Capture the cell that displays the provided text and extract its (X, Y) central coordinate. 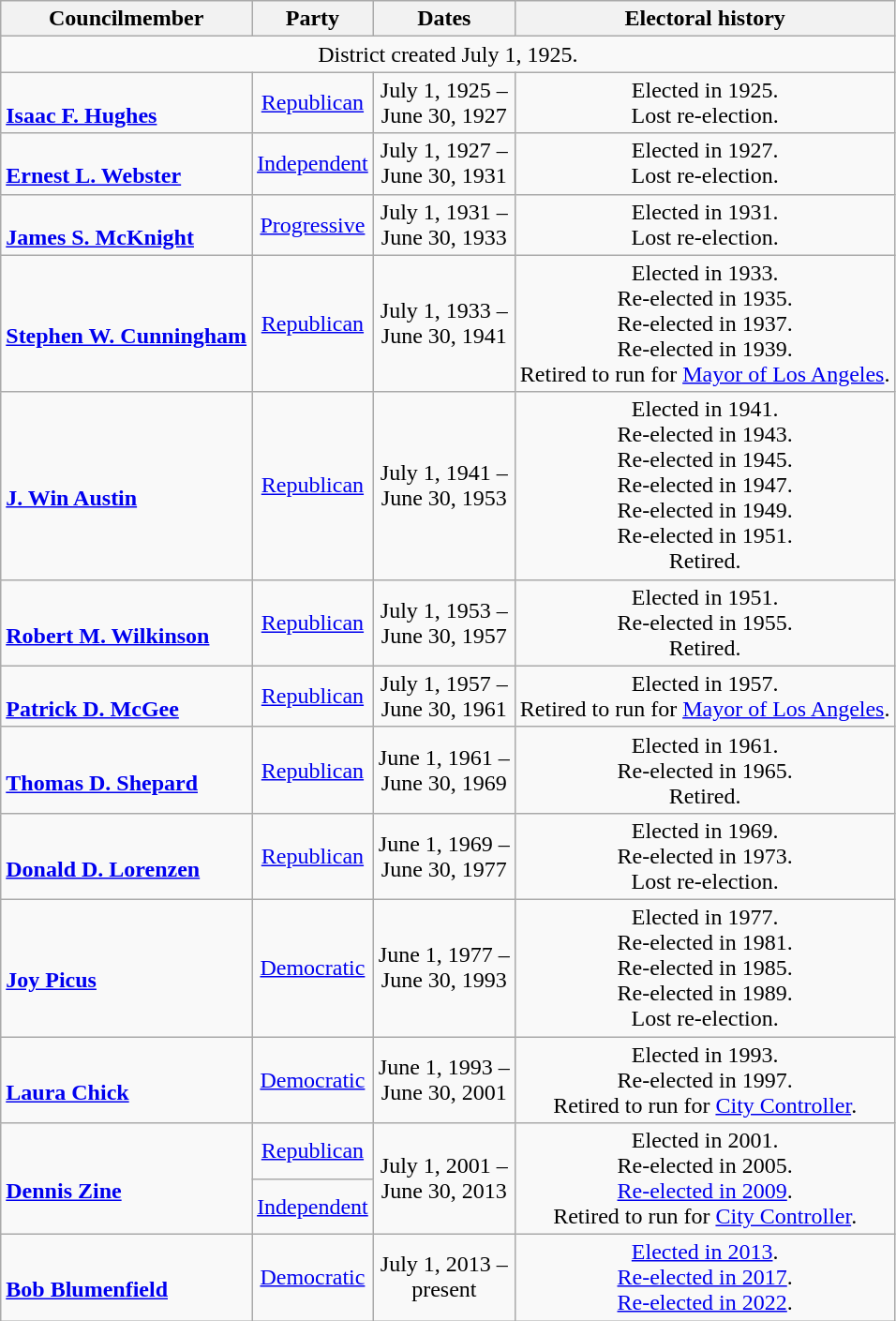
July 1, 1953 – June 30, 1957 (444, 623)
Dennis Zine (127, 1179)
Progressive (313, 225)
Dates (444, 19)
Councilmember (127, 19)
Stephen W. Cunningham (127, 323)
Bob Blumenfield (127, 1278)
Elected in 1969. Re-elected in 1973. Lost re-election. (705, 856)
June 1, 1977 – June 30, 1993 (444, 968)
Elected in 1957. Retired to run for Mayor of Los Angeles. (705, 696)
Elected in 1933. Re-elected in 1935. Re-elected in 1937. Re-elected in 1939. Retired to run for Mayor of Los Angeles. (705, 323)
July 1, 1931 – June 30, 1933 (444, 225)
Elected in 1925. Lost re-election. (705, 103)
Party (313, 19)
Electoral history (705, 19)
Elected in 1951. Re-elected in 1955. Retired. (705, 623)
July 1, 2013 –present (444, 1278)
July 1, 1925 – June 30, 1927 (444, 103)
Thomas D. Shepard (127, 770)
July 1, 2001 – June 30, 2013 (444, 1179)
July 1, 1957 – June 30, 1961 (444, 696)
Elected in 2001. Re-elected in 2005. Re-elected in 2009. Retired to run for City Controller. (705, 1179)
Elected in 1941. Re-elected in 1943. Re-elected in 1945. Re-elected in 1947. Re-elected in 1949. Re-elected in 1951. Retired. (705, 486)
Robert M. Wilkinson (127, 623)
Ernest L. Webster (127, 163)
Patrick D. McGee (127, 696)
Isaac F. Hughes (127, 103)
James S. McKnight (127, 225)
June 1, 1993 – June 30, 2001 (444, 1080)
Donald D. Lorenzen (127, 856)
June 1, 1969 – June 30, 1977 (444, 856)
Elected in 2013. Re-elected in 2017. Re-elected in 2022. (705, 1278)
Joy Picus (127, 968)
Laura Chick (127, 1080)
Elected in 1961. Re-elected in 1965. Retired. (705, 770)
J. Win Austin (127, 486)
July 1, 1927 – June 30, 1931 (444, 163)
Elected in 1927. Lost re-election. (705, 163)
District created July 1, 1925. (448, 54)
July 1, 1941 – June 30, 1953 (444, 486)
Elected in 1993. Re-elected in 1997. Retired to run for City Controller. (705, 1080)
Elected in 1977. Re-elected in 1981. Re-elected in 1985. Re-elected in 1989. Lost re-election. (705, 968)
June 1, 1961 – June 30, 1969 (444, 770)
July 1, 1933 – June 30, 1941 (444, 323)
Elected in 1931. Lost re-election. (705, 225)
